Search for the cell housing the specified text and yield its [X, Y] center coordinate. 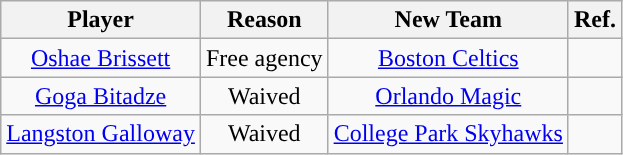
Oshae Brissett [101, 58]
Orlando Magic [448, 96]
Player [101, 20]
College Park Skyhawks [448, 134]
Reason [264, 20]
New Team [448, 20]
Goga Bitadze [101, 96]
Ref. [594, 20]
Free agency [264, 58]
Boston Celtics [448, 58]
Langston Galloway [101, 134]
